Find where the given text appears and provide that cell's center as (x, y) coordinate. 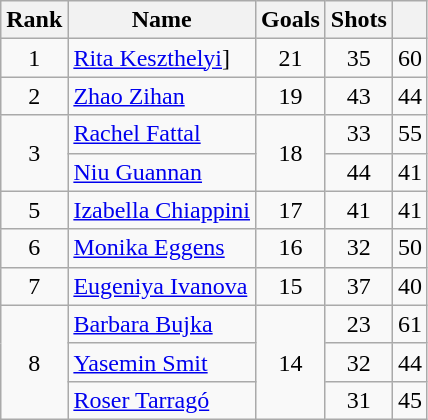
1 (34, 58)
Rachel Fattal (162, 134)
37 (358, 286)
5 (34, 210)
17 (291, 210)
15 (291, 286)
Roser Tarragó (162, 400)
Rank (34, 20)
61 (410, 324)
Monika Eggens (162, 248)
31 (358, 400)
Yasemin Smit (162, 362)
16 (291, 248)
Zhao Zihan (162, 96)
35 (358, 58)
18 (291, 153)
21 (291, 58)
45 (410, 400)
Shots (358, 20)
Niu Guannan (162, 172)
Rita Keszthelyi] (162, 58)
Goals (291, 20)
3 (34, 153)
23 (358, 324)
Eugeniya Ivanova (162, 286)
14 (291, 362)
2 (34, 96)
40 (410, 286)
Name (162, 20)
55 (410, 134)
60 (410, 58)
Izabella Chiappini (162, 210)
33 (358, 134)
50 (410, 248)
Barbara Bujka (162, 324)
43 (358, 96)
19 (291, 96)
6 (34, 248)
7 (34, 286)
8 (34, 362)
